Find where the given text appears and provide that cell's center as [x, y] coordinate. 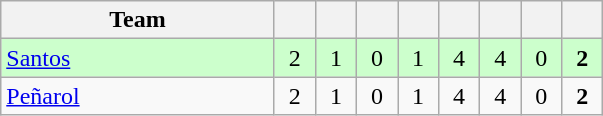
Team [138, 20]
Santos [138, 58]
Peñarol [138, 96]
